Return the (x, y) coordinate for the center point of the cell that contains the specified text.  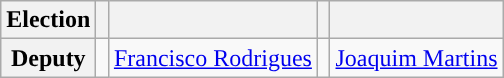
Deputy (48, 58)
Francisco Rodrigues (212, 58)
Joaquim Martins (416, 58)
Election (48, 20)
